Provide the (X, Y) coordinate of the cell's center where the given text is located.  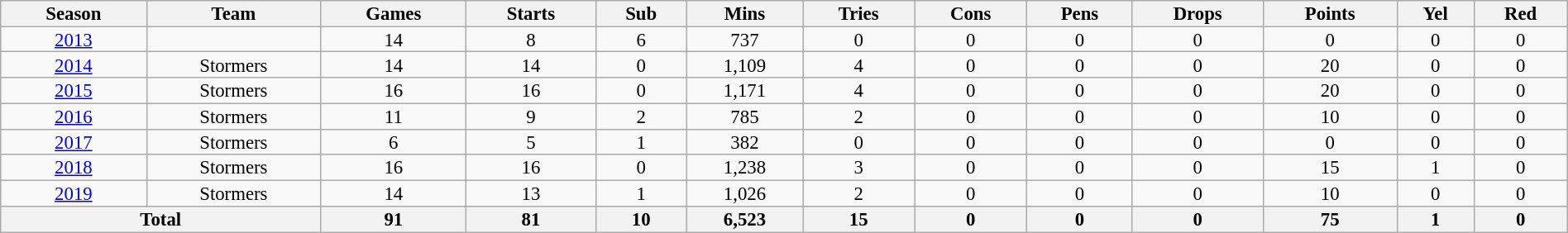
2015 (74, 91)
Team (233, 13)
Tries (858, 13)
75 (1330, 220)
Games (394, 13)
2016 (74, 116)
2014 (74, 64)
91 (394, 220)
Points (1330, 13)
Cons (971, 13)
Starts (531, 13)
2017 (74, 142)
785 (744, 116)
13 (531, 193)
Pens (1080, 13)
Yel (1436, 13)
Sub (641, 13)
382 (744, 142)
2019 (74, 193)
1,171 (744, 91)
3 (858, 169)
1,238 (744, 169)
Season (74, 13)
1,109 (744, 64)
9 (531, 116)
Drops (1198, 13)
8 (531, 40)
Total (160, 220)
5 (531, 142)
Mins (744, 13)
2013 (74, 40)
11 (394, 116)
81 (531, 220)
1,026 (744, 193)
737 (744, 40)
2018 (74, 169)
Red (1520, 13)
6,523 (744, 220)
